Scan for the cell matching the given text and deliver its [x, y] coordinate at center. 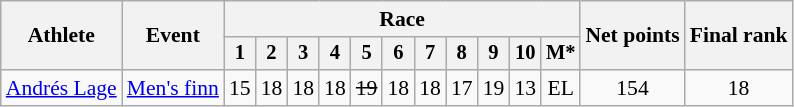
EL [560, 88]
M* [560, 54]
9 [494, 54]
Event [173, 36]
13 [525, 88]
7 [430, 54]
Athlete [62, 36]
2 [272, 54]
5 [367, 54]
15 [240, 88]
6 [398, 54]
8 [462, 54]
Andrés Lage [62, 88]
Race [402, 19]
3 [303, 54]
1 [240, 54]
Final rank [739, 36]
4 [335, 54]
154 [632, 88]
10 [525, 54]
Men's finn [173, 88]
17 [462, 88]
Net points [632, 36]
